Search for the cell housing the specified text and yield its (x, y) center coordinate. 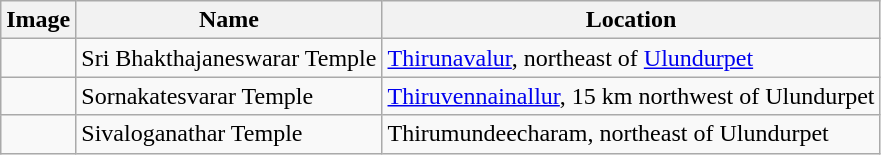
Sornakatesvarar Temple (229, 96)
Thirunavalur, northeast of Ulundurpet (631, 58)
Sivaloganathar Temple (229, 134)
Thirumundeecharam, northeast of Ulundurpet (631, 134)
Image (38, 20)
Name (229, 20)
Thiruvennainallur, 15 km northwest of Ulundurpet (631, 96)
Location (631, 20)
Sri Bhakthajaneswarar Temple (229, 58)
